Output the (X, Y) coordinate of the center of the cell containing the given text.  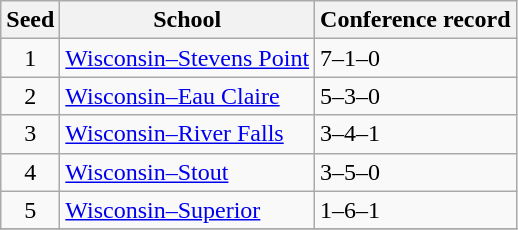
5 (30, 210)
1 (30, 58)
School (188, 20)
Wisconsin–Superior (188, 210)
Wisconsin–River Falls (188, 134)
5–3–0 (416, 96)
Wisconsin–Stout (188, 172)
4 (30, 172)
Seed (30, 20)
3–4–1 (416, 134)
3 (30, 134)
Wisconsin–Eau Claire (188, 96)
2 (30, 96)
7–1–0 (416, 58)
3–5–0 (416, 172)
1–6–1 (416, 210)
Wisconsin–Stevens Point (188, 58)
Conference record (416, 20)
